Detect which cell encompasses the target text, then output its (x, y) center coordinate. 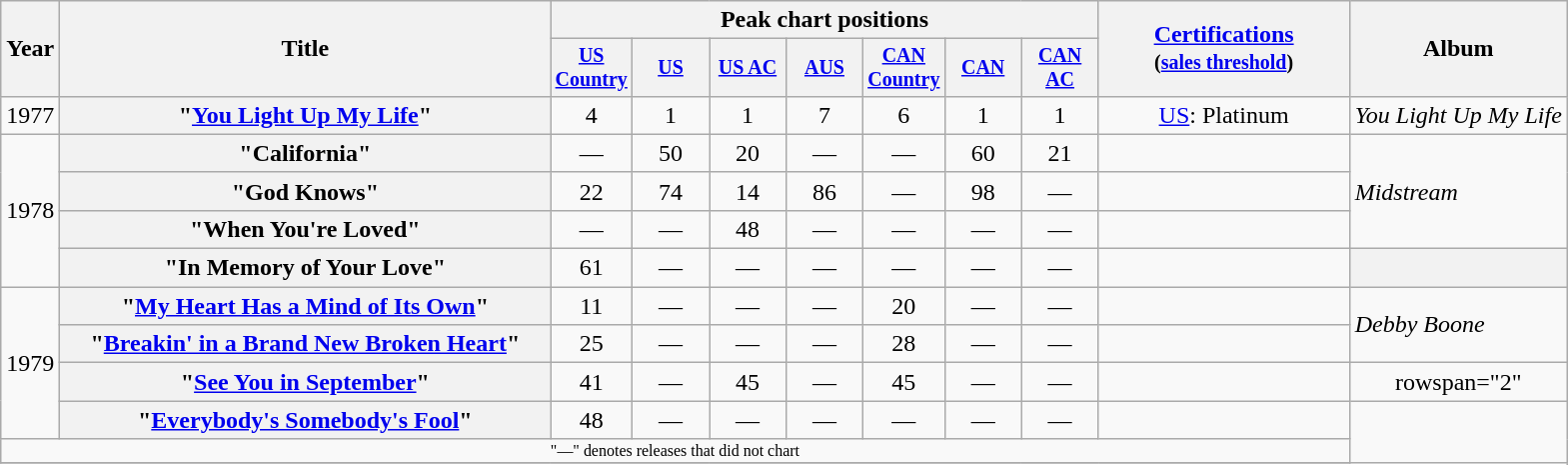
25 (592, 344)
74 (672, 191)
22 (592, 191)
50 (672, 153)
4 (592, 115)
86 (823, 191)
41 (592, 382)
11 (592, 306)
6 (903, 115)
US: Platinum (1223, 115)
98 (983, 191)
"My Heart Has a Mind of Its Own" (306, 306)
"God Knows" (306, 191)
28 (903, 344)
Title (306, 49)
US AC (748, 68)
"See You in September" (306, 382)
1978 (30, 210)
"—" denotes releases that did not chart (676, 451)
Certifications(sales threshold) (1223, 49)
Album (1458, 49)
"Everybody's Somebody's Fool" (306, 420)
1979 (30, 363)
AUS (823, 68)
21 (1059, 153)
rowspan="2" (1458, 382)
7 (823, 115)
60 (983, 153)
61 (592, 268)
CAN AC (1059, 68)
"In Memory of Your Love" (306, 268)
1977 (30, 115)
Peak chart positions (824, 20)
CAN (983, 68)
"Breakin' in a Brand New Broken Heart" (306, 344)
"You Light Up My Life" (306, 115)
14 (748, 191)
"When You're Loved" (306, 229)
Debby Boone (1458, 325)
Midstream (1458, 191)
"California" (306, 153)
US Country (592, 68)
US (672, 68)
CAN Country (903, 68)
You Light Up My Life (1458, 115)
Year (30, 49)
